Return [X, Y] of the center of cell containing provided text 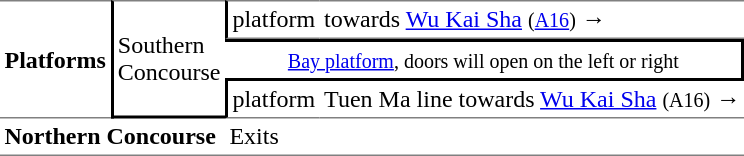
SouthernConcourse [168, 59]
Northern Concourse [112, 137]
Platforms [55, 59]
